Determine the (X, Y) coordinate at the center of the cell enclosing the given text.  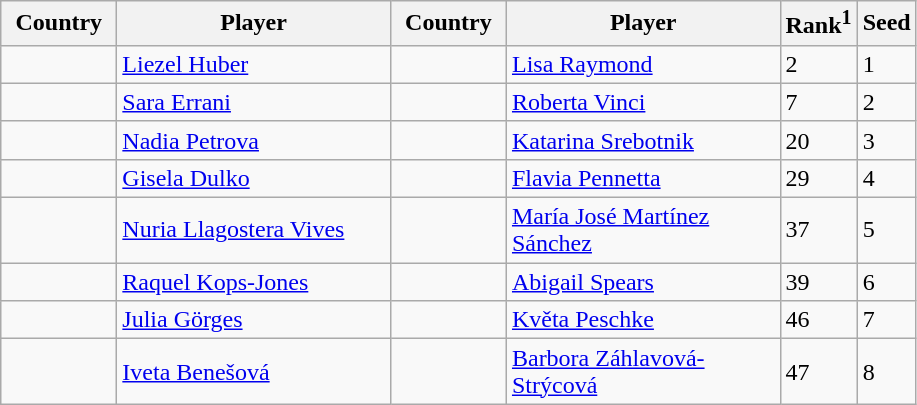
1 (886, 64)
Gisela Dulko (254, 178)
María José Martínez Sánchez (643, 230)
Sara Errani (254, 102)
Květa Peschke (643, 320)
29 (818, 178)
Rank1 (818, 24)
Raquel Kops-Jones (254, 282)
Abigail Spears (643, 282)
Barbora Záhlavová-Strýcová (643, 372)
46 (818, 320)
Julia Görges (254, 320)
Flavia Pennetta (643, 178)
Katarina Srebotnik (643, 140)
39 (818, 282)
Liezel Huber (254, 64)
Iveta Benešová (254, 372)
5 (886, 230)
Nadia Petrova (254, 140)
47 (818, 372)
8 (886, 372)
20 (818, 140)
Lisa Raymond (643, 64)
Seed (886, 24)
3 (886, 140)
6 (886, 282)
37 (818, 230)
Nuria Llagostera Vives (254, 230)
4 (886, 178)
Roberta Vinci (643, 102)
